Identify which cell holds the provided text, then report its (x, y) central coordinate. 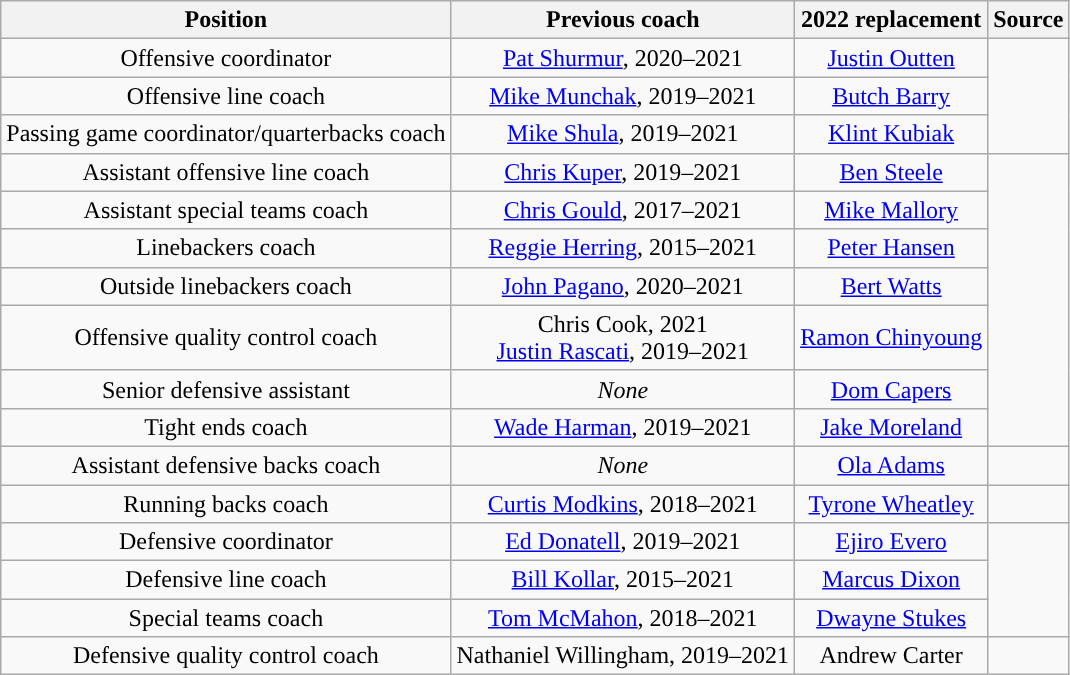
Position (226, 20)
Assistant offensive line coach (226, 172)
Chris Kuper, 2019–2021 (623, 172)
Running backs coach (226, 503)
Chris Cook, 2021Justin Rascati, 2019–2021 (623, 338)
Nathaniel Willingham, 2019–2021 (623, 656)
Senior defensive assistant (226, 389)
Klint Kubiak (892, 134)
Peter Hansen (892, 248)
2022 replacement (892, 20)
Mike Mallory (892, 210)
Marcus Dixon (892, 580)
Defensive coordinator (226, 542)
Bill Kollar, 2015–2021 (623, 580)
Offensive coordinator (226, 58)
Source (1028, 20)
Outside linebackers coach (226, 286)
Wade Harman, 2019–2021 (623, 427)
Dwayne Stukes (892, 618)
Chris Gould, 2017–2021 (623, 210)
Offensive line coach (226, 96)
Andrew Carter (892, 656)
Previous coach (623, 20)
Butch Barry (892, 96)
Ed Donatell, 2019–2021 (623, 542)
Dom Capers (892, 389)
Defensive quality control coach (226, 656)
Tight ends coach (226, 427)
Defensive line coach (226, 580)
Curtis Modkins, 2018–2021 (623, 503)
Tyrone Wheatley (892, 503)
Mike Munchak, 2019–2021 (623, 96)
Pat Shurmur, 2020–2021 (623, 58)
Offensive quality control coach (226, 338)
Jake Moreland (892, 427)
Tom McMahon, 2018–2021 (623, 618)
Mike Shula, 2019–2021 (623, 134)
Justin Outten (892, 58)
John Pagano, 2020–2021 (623, 286)
Ben Steele (892, 172)
Ejiro Evero (892, 542)
Ola Adams (892, 465)
Assistant special teams coach (226, 210)
Special teams coach (226, 618)
Reggie Herring, 2015–2021 (623, 248)
Passing game coordinator/quarterbacks coach (226, 134)
Bert Watts (892, 286)
Linebackers coach (226, 248)
Assistant defensive backs coach (226, 465)
Ramon Chinyoung (892, 338)
